Output the (x, y) coordinate of the center of the cell containing the given text.  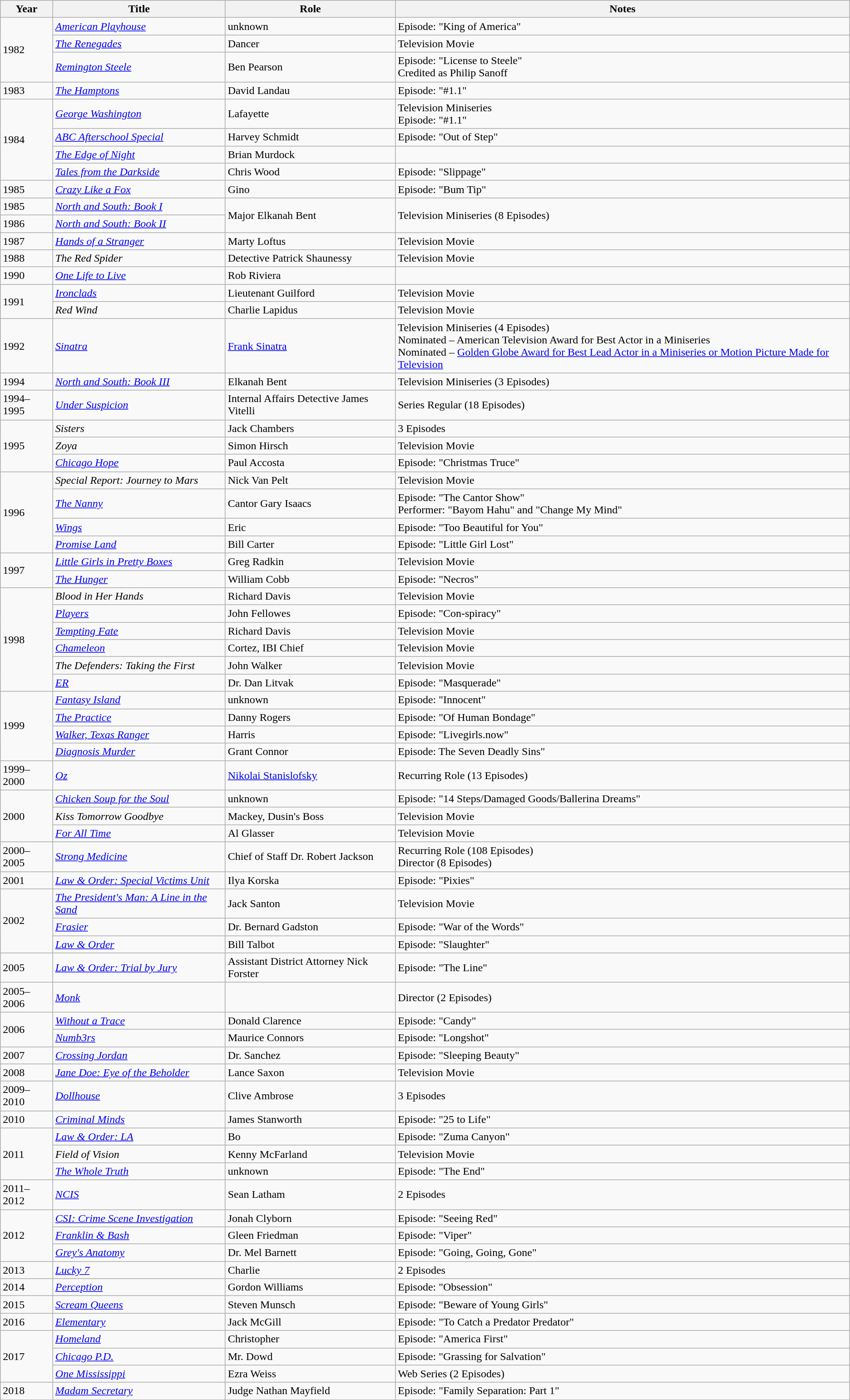
Episode: "Innocent" (623, 700)
2006 (27, 1029)
William Cobb (310, 579)
Charlie (310, 1270)
The Practice (139, 717)
2015 (27, 1305)
Frasier (139, 927)
Walker, Texas Ranger (139, 735)
2000 (27, 816)
George Washington (139, 114)
Red Wind (139, 310)
Episode: The Seven Deadly Sins" (623, 752)
Web Series (2 Episodes) (623, 1374)
Marty Loftus (310, 241)
1996 (27, 512)
Little Girls in Pretty Boxes (139, 561)
Madam Secretary (139, 1391)
Episode: "Livegirls.now" (623, 735)
David Landau (310, 90)
Episode: "Sleeping Beauty" (623, 1055)
Jonah Clyborn (310, 1218)
Jack Chambers (310, 428)
2008 (27, 1072)
2002 (27, 921)
The Nanny (139, 503)
2018 (27, 1391)
The Hunger (139, 579)
John Walker (310, 665)
Charlie Lapidus (310, 310)
Harris (310, 735)
Bill Talbot (310, 944)
Bo (310, 1137)
Episode: "America First" (623, 1339)
Episode: "Seeing Red" (623, 1218)
Nick Van Pelt (310, 480)
1999 (27, 726)
Episode: "Candy" (623, 1021)
Numb3rs (139, 1038)
Grey's Anatomy (139, 1253)
Dancer (310, 44)
Donald Clarence (310, 1021)
Maurice Connors (310, 1038)
Crossing Jordan (139, 1055)
ABC Afterschool Special (139, 137)
Franklin & Bash (139, 1236)
Fantasy Island (139, 700)
The Hamptons (139, 90)
Episode: "Going, Going, Gone" (623, 1253)
Tempting Fate (139, 631)
Episode: "Pixies" (623, 880)
Episode: "Con-spiracy" (623, 614)
Without a Trace (139, 1021)
Gleen Friedman (310, 1236)
Episode: "Bum Tip" (623, 189)
The Edge of Night (139, 154)
Lance Saxon (310, 1072)
Special Report: Journey to Mars (139, 480)
Episode: "Christmas Truce" (623, 463)
Kiss Tomorrow Goodbye (139, 816)
Law & Order: Special Victims Unit (139, 880)
Television Miniseries Episode: "#1.1" (623, 114)
Law & Order: LA (139, 1137)
Oz (139, 775)
Law & Order (139, 944)
One Life to Live (139, 276)
Assistant District Attorney Nick Forster (310, 968)
Steven Munsch (310, 1305)
2010 (27, 1119)
Paul Accosta (310, 463)
NCIS (139, 1195)
Criminal Minds (139, 1119)
Series Regular (18 Episodes) (623, 405)
Episode: "Little Girl Lost" (623, 544)
Judge Nathan Mayfield (310, 1391)
Remington Steele (139, 67)
Greg Radkin (310, 561)
Chicago Hope (139, 463)
Homeland (139, 1339)
Hands of a Stranger (139, 241)
Sisters (139, 428)
Crazy Like a Fox (139, 189)
Episode: "Slippage" (623, 172)
Cantor Gary Isaacs (310, 503)
Episode: "Out of Step" (623, 137)
The Defenders: Taking the First (139, 665)
Chris Wood (310, 172)
Scream Queens (139, 1305)
Mackey, Dusin's Boss (310, 816)
Mr. Dowd (310, 1356)
Dr. Sanchez (310, 1055)
Role (310, 9)
Lafayette (310, 114)
Episode: "Slaughter" (623, 944)
2001 (27, 880)
Clive Ambrose (310, 1096)
1997 (27, 570)
American Playhouse (139, 26)
Grant Connor (310, 752)
1999–2000 (27, 775)
Episode: "License to Steele" Credited as Philip Sanoff (623, 67)
Al Glasser (310, 833)
Episode: "Viper" (623, 1236)
The Whole Truth (139, 1171)
Episode: "The Cantor Show" Performer: "Bayom Hahu" and "Change My Mind" (623, 503)
1988 (27, 258)
Dr. Mel Barnett (310, 1253)
1992 (27, 346)
2012 (27, 1235)
Sinatra (139, 346)
Jack McGill (310, 1322)
The President's Man: A Line in the Sand (139, 904)
Detective Patrick Shaunessy (310, 258)
Harvey Schmidt (310, 137)
John Fellowes (310, 614)
Kenny McFarland (310, 1154)
Episode: "Family Separation: Part 1" (623, 1391)
Dollhouse (139, 1096)
Internal Affairs Detective James Vitelli (310, 405)
1994 (27, 382)
Recurring Role (108 Episodes) Director (8 Episodes) (623, 857)
Ironclads (139, 293)
Nikolai Stanislofsky (310, 775)
Television Miniseries (8 Episodes) (623, 215)
One Mississippi (139, 1374)
Chicago P.D. (139, 1356)
2007 (27, 1055)
Field of Vision (139, 1154)
Elkanah Bent (310, 382)
The Red Spider (139, 258)
2013 (27, 1270)
Bill Carter (310, 544)
1983 (27, 90)
2011–2012 (27, 1195)
1987 (27, 241)
Frank Sinatra (310, 346)
Elementary (139, 1322)
2000–2005 (27, 857)
Episode: "25 to Life" (623, 1119)
Zoya (139, 446)
Episode: "Longshot" (623, 1038)
Jack Santon (310, 904)
Episode: "The Line" (623, 968)
Episode: "14 Steps/Damaged Goods/Ballerina Dreams" (623, 799)
Gino (310, 189)
1998 (27, 640)
1982 (27, 50)
Episode: "Masquerade" (623, 683)
2009–2010 (27, 1096)
Wings (139, 527)
Eric (310, 527)
Danny Rogers (310, 717)
North and South: Book I (139, 206)
Episode: "The End" (623, 1171)
Television Miniseries (3 Episodes) (623, 382)
Cortez, IBI Chief (310, 648)
Chief of Staff Dr. Robert Jackson (310, 857)
Episode: "Too Beautiful for You" (623, 527)
2005–2006 (27, 998)
Director (2 Episodes) (623, 998)
1994–1995 (27, 405)
James Stanworth (310, 1119)
North and South: Book II (139, 223)
Ezra Weiss (310, 1374)
1986 (27, 223)
Jane Doe: Eye of the Beholder (139, 1072)
2014 (27, 1287)
The Renegades (139, 44)
Episode: "#1.1" (623, 90)
Blood in Her Hands (139, 596)
Episode: "Zuma Canyon" (623, 1137)
Episode: "Obsession" (623, 1287)
Episode: "Of Human Bondage" (623, 717)
Dr. Bernard Gadston (310, 927)
Promise Land (139, 544)
1995 (27, 446)
Episode: "Beware of Young Girls" (623, 1305)
Lucky 7 (139, 1270)
Dr. Dan Litvak (310, 683)
Perception (139, 1287)
Year (27, 9)
Title (139, 9)
Gordon Williams (310, 1287)
Chameleon (139, 648)
Chicken Soup for the Soul (139, 799)
Monk (139, 998)
2011 (27, 1154)
Law & Order: Trial by Jury (139, 968)
Episode: "To Catch a Predator Predator" (623, 1322)
Under Suspicion (139, 405)
Ben Pearson (310, 67)
Tales from the Darkside (139, 172)
For All Time (139, 833)
Episode: "Necros" (623, 579)
Lieutenant Guilford (310, 293)
ER (139, 683)
Major Elkanah Bent (310, 215)
Strong Medicine (139, 857)
Christopher (310, 1339)
1991 (27, 302)
2005 (27, 968)
2017 (27, 1356)
Recurring Role (13 Episodes) (623, 775)
1990 (27, 276)
CSI: Crime Scene Investigation (139, 1218)
Episode: "Grassing for Salvation" (623, 1356)
Ilya Korska (310, 880)
Diagnosis Murder (139, 752)
North and South: Book III (139, 382)
Episode: "King of America" (623, 26)
Simon Hirsch (310, 446)
2016 (27, 1322)
Brian Murdock (310, 154)
Episode: "War of the Words" (623, 927)
1984 (27, 140)
Players (139, 614)
Notes (623, 9)
Sean Latham (310, 1195)
Rob Riviera (310, 276)
